Search for the cell housing the specified text and yield its (x, y) center coordinate. 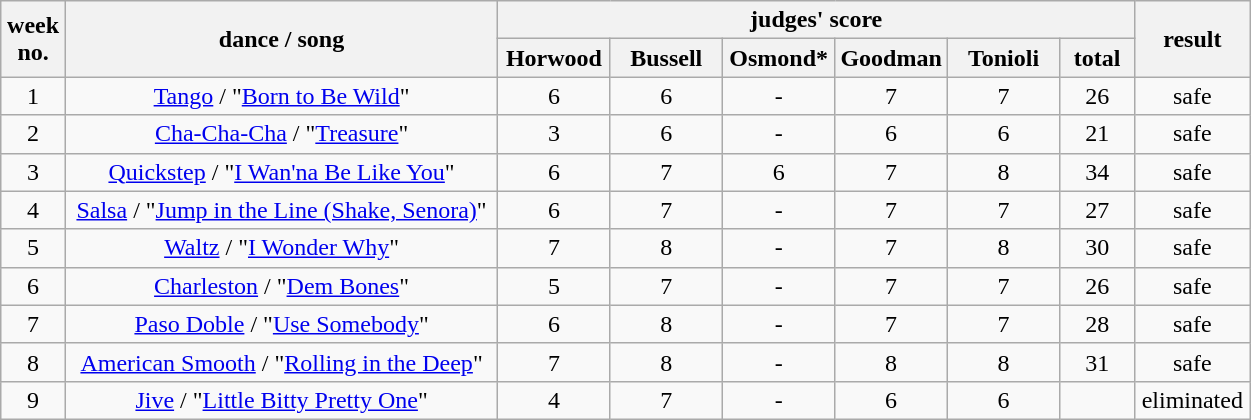
Charleston / "Dem Bones" (281, 286)
Bussell (666, 58)
21 (1098, 134)
1 (34, 96)
Salsa / "Jump in the Line (Shake, Senora)" (281, 210)
judges' score (816, 20)
Quickstep / "I Wan'na Be Like You" (281, 172)
Horwood (554, 58)
Goodman (891, 58)
Tango / "Born to Be Wild" (281, 96)
Cha-Cha-Cha / "Treasure" (281, 134)
2 (34, 134)
dance / song (281, 39)
34 (1098, 172)
weekno. (34, 39)
result (1192, 39)
eliminated (1192, 400)
Paso Doble / "Use Somebody" (281, 324)
30 (1098, 248)
Tonioli (1003, 58)
9 (34, 400)
Osmond* (778, 58)
American Smooth / "Rolling in the Deep" (281, 362)
27 (1098, 210)
total (1098, 58)
28 (1098, 324)
31 (1098, 362)
Waltz / "I Wonder Why" (281, 248)
Jive / "Little Bitty Pretty One" (281, 400)
